Identify which cell holds the provided text, then report its [X, Y] central coordinate. 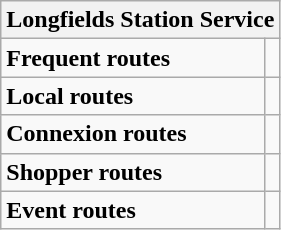
Connexion routes [133, 134]
Local routes [133, 96]
Event routes [133, 210]
Frequent routes [133, 58]
Shopper routes [133, 172]
Longfields Station Service [140, 20]
